From the cell containing the given text, extract its center point as (X, Y) coordinate. 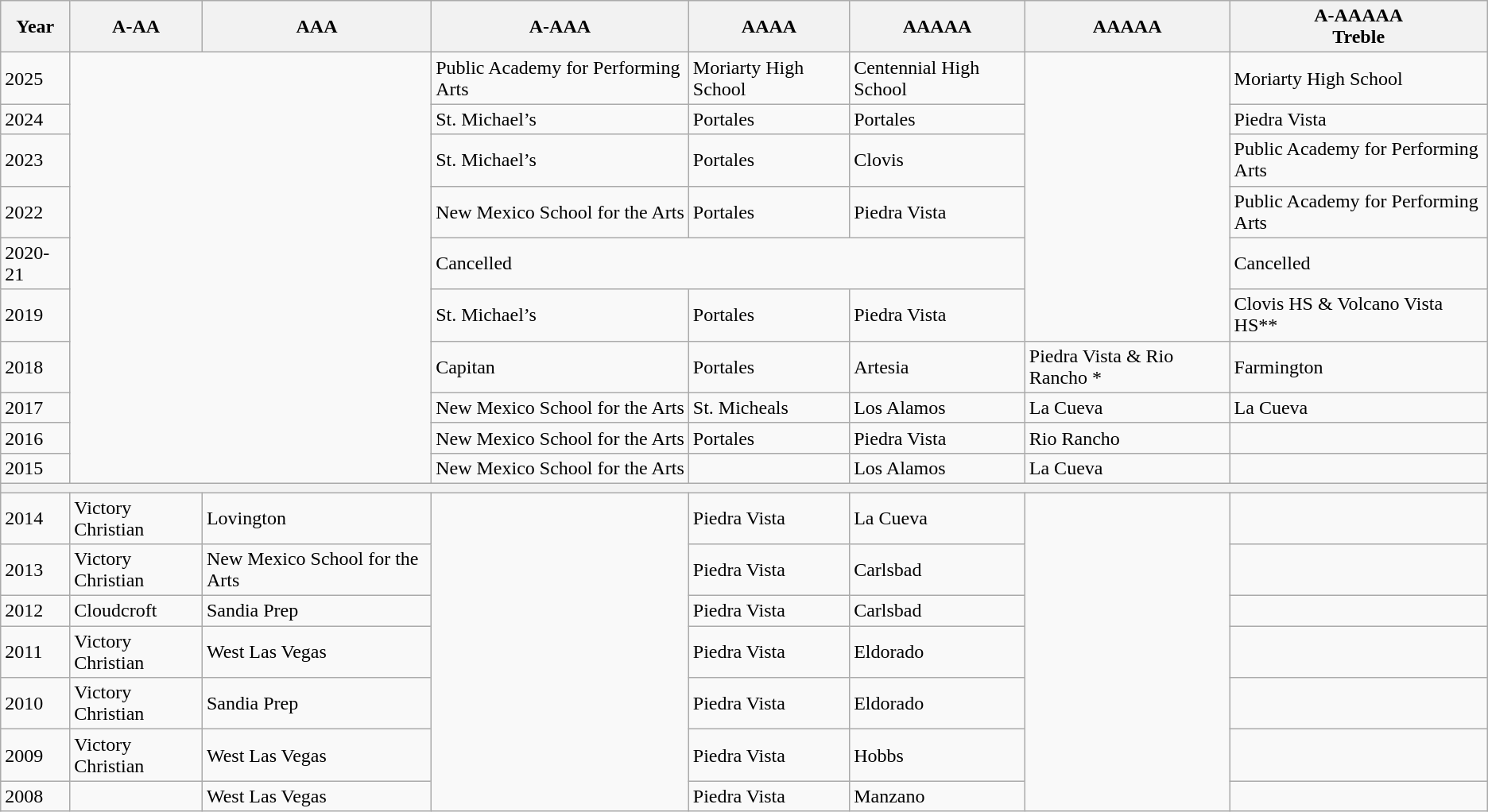
A-AAA (560, 27)
St. Micheals (769, 408)
2015 (35, 468)
2022 (35, 211)
Clovis HS & Volcano Vista HS** (1358, 315)
2008 (35, 796)
Year (35, 27)
Centennial High School (938, 78)
Clovis (938, 160)
AAAA (769, 27)
Hobbs (938, 755)
Cloudcroft (137, 611)
AAA (316, 27)
2025 (35, 78)
A-AA (137, 27)
2024 (35, 119)
Rio Rancho (1127, 438)
2019 (35, 315)
Capitan (560, 367)
2013 (35, 570)
2011 (35, 652)
Farmington (1358, 367)
Lovington (316, 518)
2017 (35, 408)
A-AAAAATreble (1358, 27)
2010 (35, 704)
2009 (35, 755)
2018 (35, 367)
2012 (35, 611)
2016 (35, 438)
2023 (35, 160)
Manzano (938, 796)
2020-21 (35, 264)
2014 (35, 518)
Artesia (938, 367)
Piedra Vista & Rio Rancho * (1127, 367)
